Provide the [x, y] coordinate of the cell's center where the given text is located.  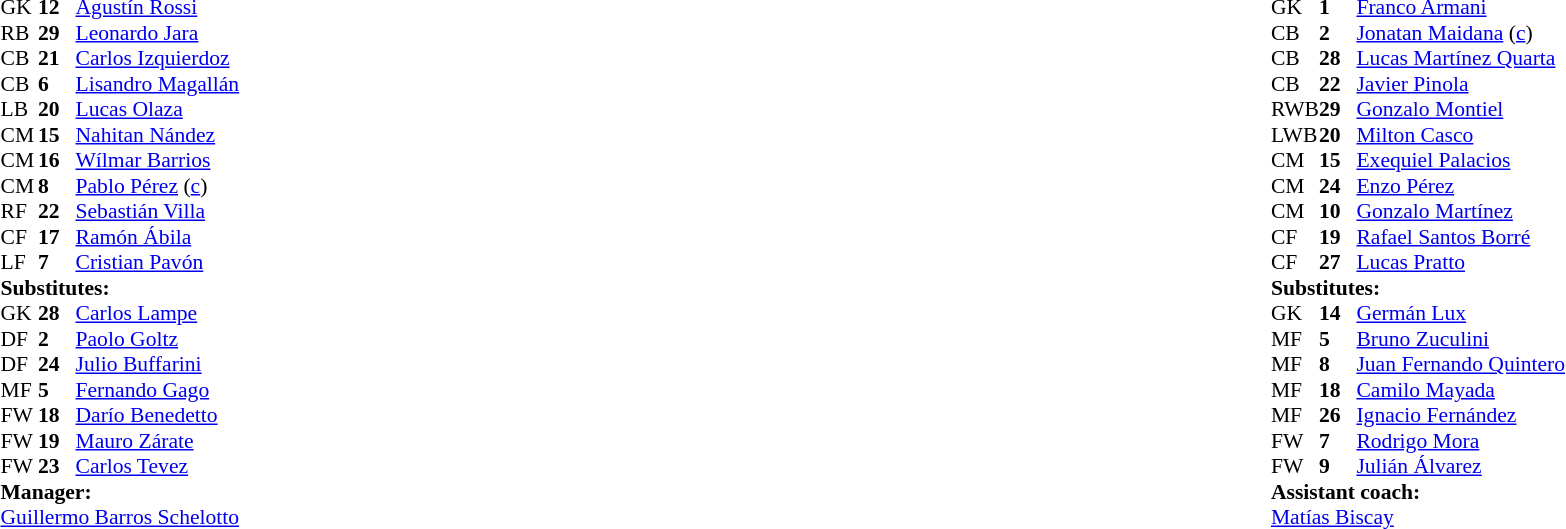
RWB [1295, 109]
Paolo Goltz [158, 339]
Cristian Pavón [158, 263]
10 [1338, 211]
Enzo Pérez [1460, 186]
RF [19, 211]
Carlos Lampe [158, 313]
Rafael Santos Borré [1460, 237]
Assistant coach: [1418, 492]
Manager: [120, 492]
LWB [1295, 135]
Nahitan Nández [158, 135]
LB [19, 109]
Gonzalo Martínez [1460, 211]
RB [19, 33]
27 [1338, 263]
Ramón Ábila [158, 237]
17 [57, 237]
Bruno Zuculini [1460, 339]
Lucas Martínez Quarta [1460, 59]
Mauro Zárate [158, 441]
Ignacio Fernández [1460, 415]
Carlos Izquierdoz [158, 59]
6 [57, 84]
Milton Casco [1460, 135]
Jonatan Maidana (c) [1460, 33]
Rodrigo Mora [1460, 441]
Julio Buffarini [158, 365]
Germán Lux [1460, 313]
Pablo Pérez (c) [158, 186]
16 [57, 161]
Lisandro Magallán [158, 84]
Sebastián Villa [158, 211]
LF [19, 263]
Lucas Olaza [158, 109]
Fernando Gago [158, 390]
Camilo Mayada [1460, 390]
26 [1338, 415]
Leonardo Jara [158, 33]
Wílmar Barrios [158, 161]
Julián Álvarez [1460, 467]
9 [1338, 467]
14 [1338, 313]
Exequiel Palacios [1460, 161]
Juan Fernando Quintero [1460, 365]
Darío Benedetto [158, 415]
Gonzalo Montiel [1460, 109]
Carlos Tevez [158, 467]
23 [57, 467]
Lucas Pratto [1460, 263]
Javier Pinola [1460, 84]
21 [57, 59]
